Detect which cell encompasses the target text, then output its (x, y) center coordinate. 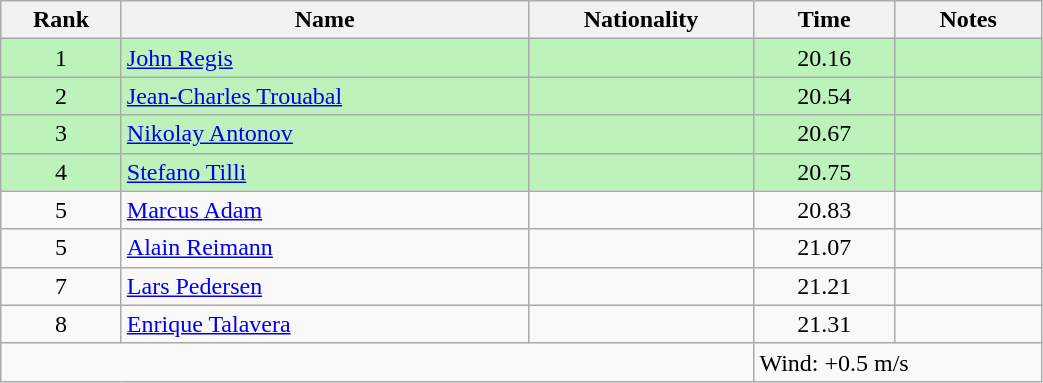
Rank (62, 20)
Alain Reimann (324, 248)
4 (62, 172)
20.67 (824, 134)
Jean-Charles Trouabal (324, 96)
Marcus Adam (324, 210)
20.54 (824, 96)
21.07 (824, 248)
21.31 (824, 324)
Name (324, 20)
Notes (968, 20)
Stefano Tilli (324, 172)
20.16 (824, 58)
Nikolay Antonov (324, 134)
8 (62, 324)
Time (824, 20)
3 (62, 134)
21.21 (824, 286)
20.75 (824, 172)
1 (62, 58)
2 (62, 96)
Enrique Talavera (324, 324)
Nationality (641, 20)
20.83 (824, 210)
John Regis (324, 58)
Lars Pedersen (324, 286)
7 (62, 286)
Wind: +0.5 m/s (898, 362)
